Locate the cell with the specified text and output its [X, Y] center coordinate. 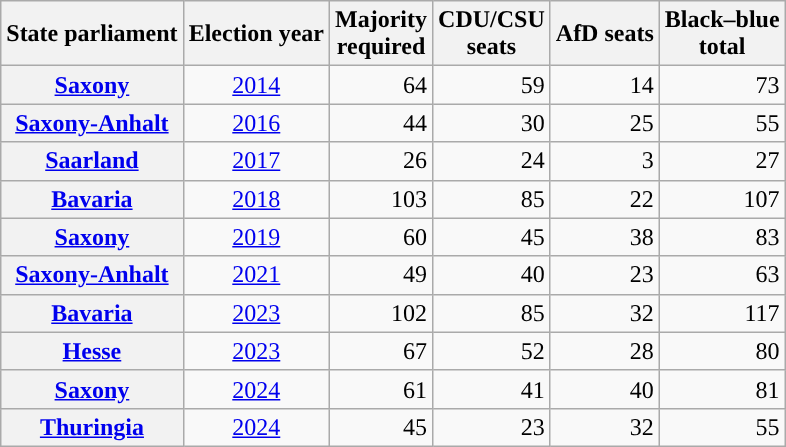
63 [722, 275]
3 [604, 161]
67 [380, 351]
73 [722, 85]
2017 [256, 161]
59 [492, 85]
Thuringia [92, 427]
14 [604, 85]
81 [722, 389]
30 [492, 123]
2021 [256, 275]
41 [492, 389]
2016 [256, 123]
2019 [256, 237]
64 [380, 85]
28 [604, 351]
22 [604, 199]
26 [380, 161]
2018 [256, 199]
52 [492, 351]
117 [722, 313]
Black–bluetotal [722, 34]
61 [380, 389]
49 [380, 275]
State parliament [92, 34]
2014 [256, 85]
Election year [256, 34]
38 [604, 237]
Saarland [92, 161]
107 [722, 199]
60 [380, 237]
102 [380, 313]
80 [722, 351]
44 [380, 123]
AfD seats [604, 34]
Hesse [92, 351]
25 [604, 123]
103 [380, 199]
27 [722, 161]
Majorityrequired [380, 34]
CDU/CSUseats [492, 34]
83 [722, 237]
24 [492, 161]
